Output the (X, Y) coordinate of the center of the cell containing the given text.  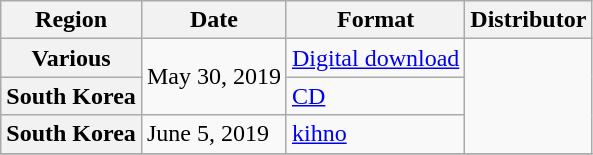
Distributor (528, 20)
Date (214, 20)
Various (72, 58)
Region (72, 20)
June 5, 2019 (214, 134)
Digital download (375, 58)
CD (375, 96)
May 30, 2019 (214, 77)
kihno (375, 134)
Format (375, 20)
